Capture the cell that displays the provided text and extract its [X, Y] central coordinate. 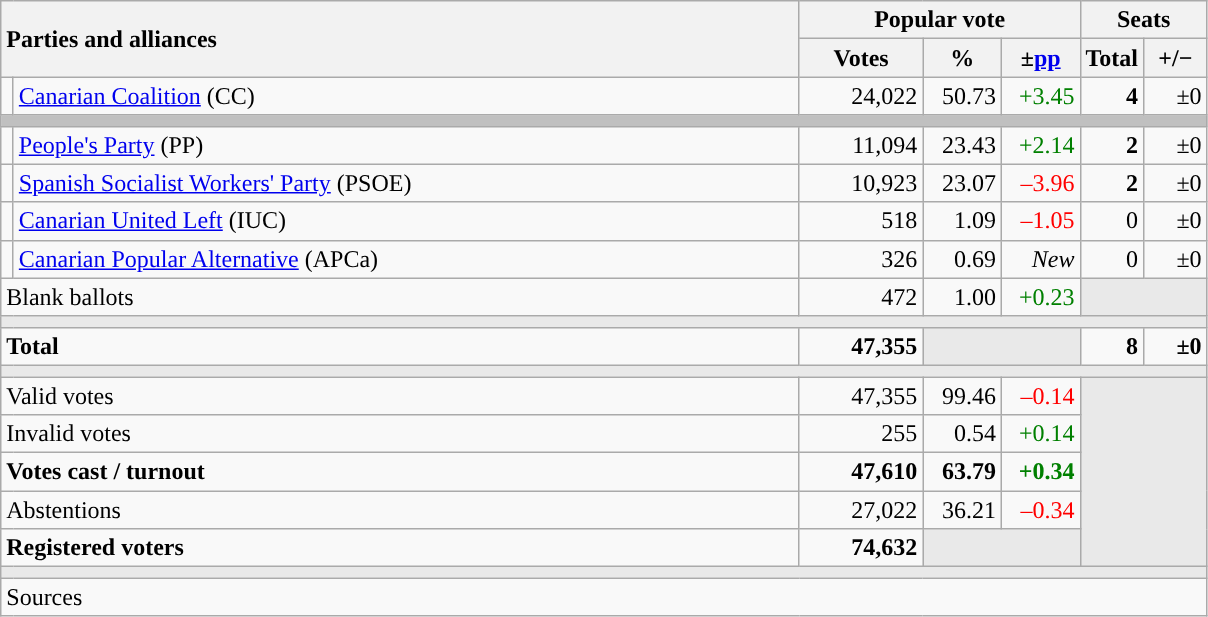
10,923 [861, 183]
472 [861, 297]
Votes cast / turnout [400, 472]
8 [1112, 346]
Invalid votes [400, 434]
Votes [861, 58]
0.69 [962, 259]
+3.45 [1040, 96]
326 [861, 259]
New [1040, 259]
+0.23 [1040, 297]
Parties and alliances [400, 39]
±pp [1040, 58]
74,632 [861, 548]
11,094 [861, 145]
+0.14 [1040, 434]
36.21 [962, 510]
255 [861, 434]
+2.14 [1040, 145]
1.00 [962, 297]
1.09 [962, 221]
Registered voters [400, 548]
99.46 [962, 395]
Valid votes [400, 395]
–0.34 [1040, 510]
47,610 [861, 472]
27,022 [861, 510]
Blank ballots [400, 297]
4 [1112, 96]
Seats [1144, 20]
–0.14 [1040, 395]
–3.96 [1040, 183]
Canarian Coalition (CC) [406, 96]
50.73 [962, 96]
Canarian United Left (IUC) [406, 221]
+/− [1176, 58]
Sources [604, 597]
23.43 [962, 145]
Abstentions [400, 510]
23.07 [962, 183]
Spanish Socialist Workers' Party (PSOE) [406, 183]
–1.05 [1040, 221]
Popular vote [940, 20]
+0.34 [1040, 472]
24,022 [861, 96]
Canarian Popular Alternative (APCa) [406, 259]
People's Party (PP) [406, 145]
% [962, 58]
63.79 [962, 472]
518 [861, 221]
0.54 [962, 434]
